Return [X, Y] of the center of cell containing provided text 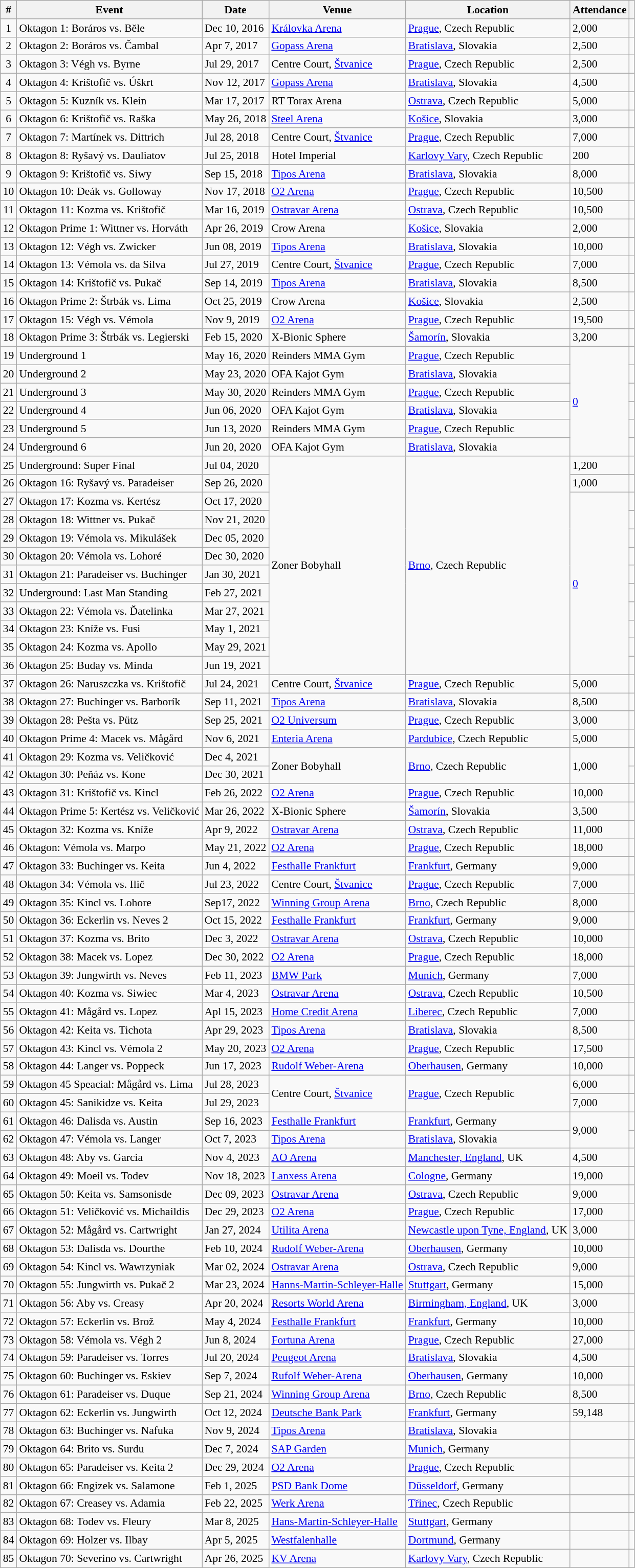
PSD Bank Dome [337, 1486]
Jul 28, 2023 [235, 1085]
53 [9, 975]
Nov 4, 2023 [235, 1158]
7 [9, 138]
12 [9, 229]
Jul 20, 2024 [235, 1358]
Sep 26, 2020 [235, 483]
Oktagon 31: Krištofič vs. Kincl [109, 793]
73 [9, 1340]
Oktagon 39: Jungwirth vs. Neves [109, 975]
Feb 15, 2020 [235, 338]
Werk Arena [337, 1504]
Jun 4, 2022 [235, 866]
Feb 22, 2025 [235, 1504]
38 [9, 702]
Oktagon 8: Ryšavý vs. Dauliatov [109, 155]
31 [9, 575]
75 [9, 1376]
Oktagon 36: Eckerlin vs. Neves 2 [109, 921]
Jul 29, 2023 [235, 1103]
27 [9, 502]
78 [9, 1431]
Jan 27, 2024 [235, 1230]
Apr 7, 2017 [235, 46]
May 21, 2022 [235, 848]
Oktagon 23: Kníže vs. Fusi [109, 629]
Oktagon 9: Krištofič vs. Siwy [109, 174]
Oktagon 66: Engizek vs. Salamone [109, 1486]
Oktagon 32: Kozma vs. Kníže [109, 830]
Oktagon 7: Martínek vs. Dittrich [109, 138]
May 23, 2020 [235, 374]
21 [9, 392]
Oktagon 2: Boráros vs. Čambal [109, 46]
Newcastle upon Tyne, England, UK [488, 1230]
Apr 29, 2023 [235, 1030]
Underground 6 [109, 447]
59 [9, 1085]
Oktagon 28: Pešta vs. Pütz [109, 721]
42 [9, 775]
8 [9, 155]
Oktagon 62: Eckerlin vs. Jungwirth [109, 1413]
Oktagon 58: Vémola vs. Végh 2 [109, 1340]
Mar 02, 2024 [235, 1267]
30 [9, 556]
May 1, 2021 [235, 629]
Oktagon 44: Langer vs. Poppeck [109, 1066]
Třinec, Czech Republic [488, 1504]
Mar 17, 2017 [235, 101]
11,000 [600, 830]
Dec 30, 2022 [235, 957]
BMW Park [337, 975]
Lanxess Arena [337, 1176]
Mar 26, 2022 [235, 812]
O2 Universum [337, 721]
Oktagon 12: Végh vs. Zwicker [109, 247]
Venue [337, 10]
34 [9, 629]
Oktagon 69: Holzer vs. Ilbay [109, 1540]
1 [9, 28]
Oktagon 52: Mågård vs. Cartwright [109, 1230]
Nov 12, 2017 [235, 83]
Oktagon 54: Kincl vs. Wawrzyniak [109, 1267]
Feb 26, 2022 [235, 793]
Oktagon 29: Kozma vs. Veličković [109, 757]
22 [9, 411]
77 [9, 1413]
Oktagon 37: Kozma vs. Brito [109, 939]
Dec 29, 2023 [235, 1212]
200 [600, 155]
AO Arena [337, 1158]
Hans-Martin-Schleyer-Halle [337, 1522]
Oktagon 13: Vémola vs. da Silva [109, 265]
Nov 17, 2018 [235, 192]
16 [9, 301]
Liberec, Czech Republic [488, 1012]
81 [9, 1486]
Oktagon 46: Dalisda vs. Austin [109, 1121]
57 [9, 1048]
Feb 1, 2025 [235, 1486]
Westfalenhalle [337, 1540]
Oktagon 24: Kozma vs. Apollo [109, 647]
Oktagon 43: Kincl vs. Vémola 2 [109, 1048]
Oktagon Prime 2: Štrbák vs. Lima [109, 301]
Oktagon 19: Vémola vs. Mikulášek [109, 538]
Dec 4, 2021 [235, 757]
Oktagon 14: Krištofič vs. Pukač [109, 283]
Oktagon Prime 4: Macek vs. Mågård [109, 738]
Peugeot Arena [337, 1358]
49 [9, 903]
27,000 [600, 1340]
14 [9, 265]
65 [9, 1194]
19,500 [600, 320]
85 [9, 1558]
Oktagon 45 Speacial: Mågård vs. Lima [109, 1085]
Hanns-Martin-Schleyer-Halle [337, 1285]
45 [9, 830]
Oktagon 5: Kuzník vs. Klein [109, 101]
Event [109, 10]
2 [9, 46]
48 [9, 884]
May 26, 2018 [235, 119]
61 [9, 1121]
Oktagon 59: Paradeiser vs. Torres [109, 1358]
6,000 [600, 1085]
Oktagon Prime 3: Štrbák vs. Legierski [109, 338]
Düsseldorf, Germany [488, 1486]
10 [9, 192]
Jun 20, 2020 [235, 447]
Underground 2 [109, 374]
20 [9, 374]
Oktagon Prime 5: Kertész vs. Veličković [109, 812]
Underground 5 [109, 429]
Dec 10, 2016 [235, 28]
Sep 7, 2024 [235, 1376]
3,500 [600, 812]
15 [9, 283]
Oktagon 25: Buday vs. Minda [109, 666]
Oktagon 26: Naruszczka vs. Krištofič [109, 684]
Underground 1 [109, 356]
Jun 06, 2020 [235, 411]
Hotel Imperial [337, 155]
Apl 15, 2023 [235, 1012]
Oktagon: Vémola vs. Marpo [109, 848]
Oktagon 45: Sanikidze vs. Keita [109, 1103]
Sep 16, 2023 [235, 1121]
Apr 20, 2024 [235, 1304]
Oktagon 30: Peňáz vs. Kone [109, 775]
Jun 8, 2024 [235, 1340]
46 [9, 848]
Jan 30, 2021 [235, 575]
Nov 21, 2020 [235, 520]
69 [9, 1267]
Dec 7, 2024 [235, 1449]
Sep 15, 2018 [235, 174]
Oktagon 3: Végh vs. Byrne [109, 64]
Oct 17, 2020 [235, 502]
Oktagon 10: Deák vs. Golloway [109, 192]
Dec 3, 2022 [235, 939]
3 [9, 64]
Apr 5, 2025 [235, 1540]
May 30, 2020 [235, 392]
Oktagon 27: Buchinger vs. Barborík [109, 702]
Oktagon 22: Vémola vs. Ďatelinka [109, 611]
Feb 27, 2021 [235, 593]
Mar 23, 2024 [235, 1285]
Feb 10, 2024 [235, 1249]
24 [9, 447]
Rufolf Weber-Arena [337, 1376]
62 [9, 1139]
Oktagon 33: Buchinger vs. Keita [109, 866]
36 [9, 666]
Oktagon 68: Todev vs. Fleury [109, 1522]
13 [9, 247]
Oktagon 42: Keita vs. Tichota [109, 1030]
Nov 18, 2023 [235, 1176]
Oktagon 51: Veličković vs. Michaildis [109, 1212]
Resorts World Arena [337, 1304]
Oktagon 4: Krištofič vs. Úškrt [109, 83]
17 [9, 320]
Jul 28, 2018 [235, 138]
Date [235, 10]
58 [9, 1066]
84 [9, 1540]
Nov 9, 2024 [235, 1431]
Oct 25, 2019 [235, 301]
Sep 25, 2021 [235, 721]
Jul 04, 2020 [235, 465]
Sep 21, 2024 [235, 1395]
Apr 26, 2025 [235, 1558]
Oktagon 1: Boráros vs. Běle [109, 28]
Oktagon 18: Wittner vs. Pukač [109, 520]
Oktagon 35: Kincl vs. Lohore [109, 903]
Oktagon 57: Eckerlin vs. Brož [109, 1321]
Apr 9, 2022 [235, 830]
1,200 [600, 465]
56 [9, 1030]
43 [9, 793]
82 [9, 1504]
5 [9, 101]
# [9, 10]
59,148 [600, 1413]
Oktagon 20: Vémola vs. Lohoré [109, 556]
Birmingham, England, UK [488, 1304]
Oktagon 21: Paradeiser vs. Buchinger [109, 575]
76 [9, 1395]
Královka Arena [337, 28]
32 [9, 593]
Oktagon 6: Krištofič vs. Raška [109, 119]
51 [9, 939]
May 16, 2020 [235, 356]
Mar 27, 2021 [235, 611]
Oktagon 11: Kozma vs. Krištofič [109, 210]
SAP Garden [337, 1449]
52 [9, 957]
Nov 6, 2021 [235, 738]
Oktagon 38: Macek vs. Lopez [109, 957]
Oktagon 70: Severino vs. Cartwright [109, 1558]
37 [9, 684]
Oct 7, 2023 [235, 1139]
Fortuna Arena [337, 1340]
50 [9, 921]
KV Arena [337, 1558]
Mar 4, 2023 [235, 994]
25 [9, 465]
Sep 14, 2019 [235, 283]
4 [9, 83]
41 [9, 757]
Jun 13, 2020 [235, 429]
23 [9, 429]
Oktagon 55: Jungwirth vs. Pukač 2 [109, 1285]
70 [9, 1285]
29 [9, 538]
44 [9, 812]
Dec 05, 2020 [235, 538]
Utilita Arena [337, 1230]
15,000 [600, 1285]
66 [9, 1212]
55 [9, 1012]
Mar 8, 2025 [235, 1522]
68 [9, 1249]
Oktagon 50: Keita vs. Samsonisde [109, 1194]
Sep17, 2022 [235, 903]
Underground: Super Final [109, 465]
Oktagon 53: Dalisda vs. Dourthe [109, 1249]
Oktagon 47: Vémola vs. Langer [109, 1139]
35 [9, 647]
Oktagon 40: Kozma vs. Siwiec [109, 994]
11 [9, 210]
Oktagon 63: Buchinger vs. Nafuka [109, 1431]
Oct 12, 2024 [235, 1413]
Location [488, 10]
80 [9, 1467]
Oktagon 41: Mågård vs. Lopez [109, 1012]
Dec 30, 2020 [235, 556]
Jul 29, 2017 [235, 64]
Jul 24, 2021 [235, 684]
Dec 09, 2023 [235, 1194]
Oktagon 17: Kozma vs. Kertész [109, 502]
RT Torax Arena [337, 101]
May 4, 2024 [235, 1321]
Oktagon 65: Paradeiser vs. Keita 2 [109, 1467]
Oktagon 60: Buchinger vs. Eskiev [109, 1376]
Oktagon 64: Brito vs. Surdu [109, 1449]
64 [9, 1176]
39 [9, 721]
18 [9, 338]
Sep 11, 2021 [235, 702]
Jul 27, 2019 [235, 265]
28 [9, 520]
33 [9, 611]
Oktagon 67: Creasey vs. Adamia [109, 1504]
Oktagon 48: Aby vs. Garcia [109, 1158]
Oktagon 61: Paradeiser vs. Duque [109, 1395]
Underground 3 [109, 392]
3,200 [600, 338]
Nov 9, 2019 [235, 320]
May 20, 2023 [235, 1048]
63 [9, 1158]
Underground: Last Man Standing [109, 593]
Dec 30, 2021 [235, 775]
Manchester, England, UK [488, 1158]
Jun 08, 2019 [235, 247]
Oktagon 49: Moeil vs. Todev [109, 1176]
71 [9, 1304]
Feb 11, 2023 [235, 975]
Deutsche Bank Park [337, 1413]
Dec 29, 2024 [235, 1467]
60 [9, 1103]
Mar 16, 2019 [235, 210]
74 [9, 1358]
Underground 4 [109, 411]
26 [9, 483]
Cologne, Germany [488, 1176]
May 29, 2021 [235, 647]
72 [9, 1321]
Jun 19, 2021 [235, 666]
Home Credit Arena [337, 1012]
Attendance [600, 10]
40 [9, 738]
Oktagon 15: Végh vs. Vémola [109, 320]
Oct 15, 2022 [235, 921]
Oktagon 16: Ryšavý vs. Paradeiser [109, 483]
79 [9, 1449]
Oktagon 34: Vémola vs. Ilič [109, 884]
54 [9, 994]
17,000 [600, 1212]
Enteria Arena [337, 738]
83 [9, 1522]
19 [9, 356]
Steel Arena [337, 119]
Jul 23, 2022 [235, 884]
Jun 17, 2023 [235, 1066]
17,500 [600, 1048]
9 [9, 174]
47 [9, 866]
6 [9, 119]
Jul 25, 2018 [235, 155]
67 [9, 1230]
Oktagon Prime 1: Wittner vs. Horváth [109, 229]
Apr 26, 2019 [235, 229]
19,000 [600, 1176]
Oktagon 56: Aby vs. Creasy [109, 1304]
Pardubice, Czech Republic [488, 738]
Dortmund, Germany [488, 1540]
